Find where the given text appears and provide that cell's center as (X, Y) coordinate. 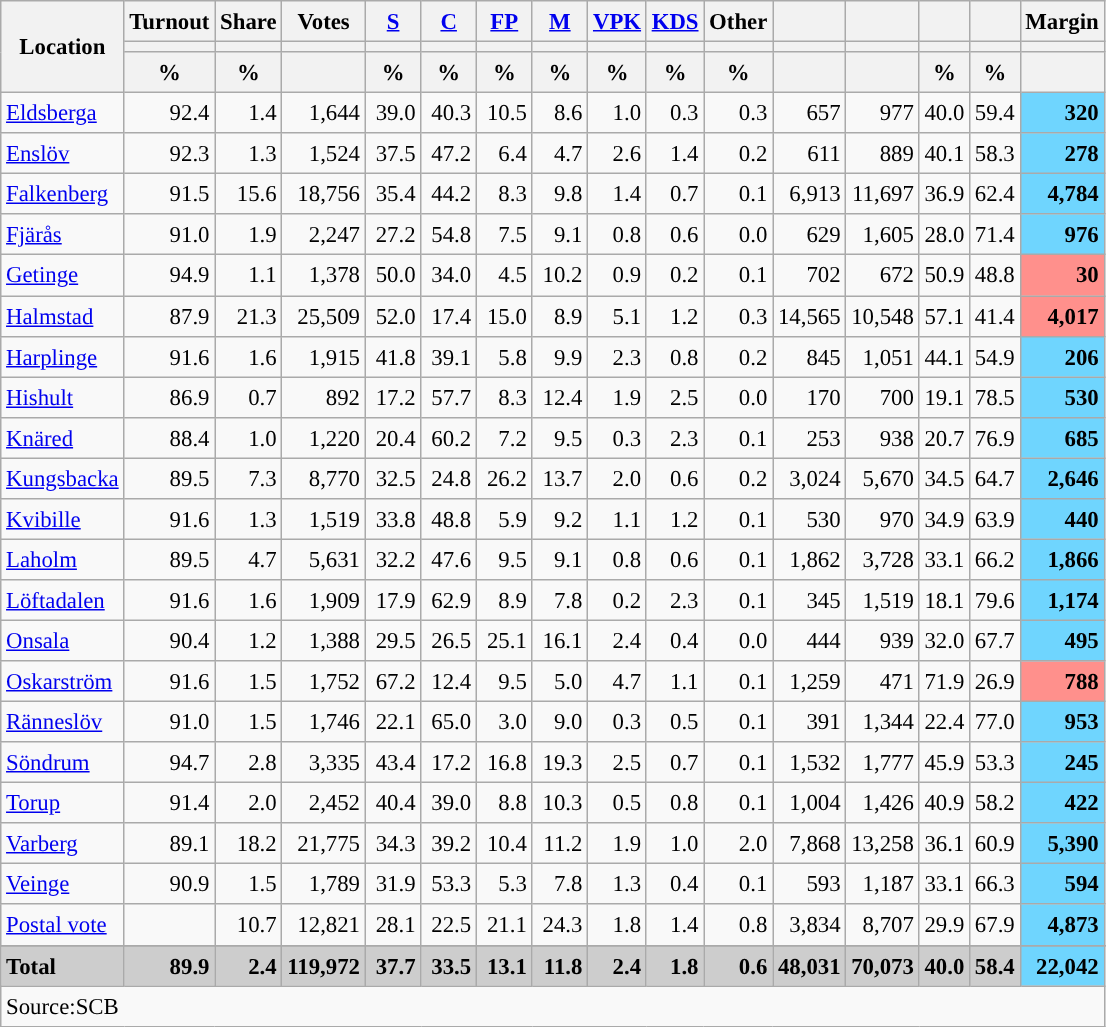
Halmstad (62, 316)
29.9 (944, 926)
Getinge (62, 276)
25.1 (504, 640)
22.1 (393, 722)
30 (1062, 276)
1,524 (324, 154)
Other (738, 22)
13.1 (504, 966)
48,031 (810, 966)
10.3 (560, 804)
970 (882, 520)
3.0 (504, 722)
1,777 (882, 762)
7,868 (810, 844)
1,915 (324, 356)
8.8 (504, 804)
8,770 (324, 478)
58.3 (995, 154)
86.9 (170, 398)
58.2 (995, 804)
611 (810, 154)
976 (1062, 234)
657 (810, 114)
34.0 (449, 276)
79.6 (995, 600)
170 (810, 398)
5,390 (1062, 844)
Laholm (62, 560)
1,051 (882, 356)
1,752 (324, 682)
18.2 (248, 844)
71.4 (995, 234)
34.5 (944, 478)
88.4 (170, 438)
1,344 (882, 722)
70,073 (882, 966)
6,913 (810, 194)
702 (810, 276)
21.1 (504, 926)
5,631 (324, 560)
20.4 (393, 438)
Turnout (170, 22)
Eldsberga (62, 114)
12,821 (324, 926)
14,565 (810, 316)
32.0 (944, 640)
938 (882, 438)
40.4 (393, 804)
593 (810, 884)
1,426 (882, 804)
Knäred (62, 438)
1,174 (1062, 600)
71.9 (944, 682)
Torup (62, 804)
76.9 (995, 438)
60.2 (449, 438)
41.8 (393, 356)
32.5 (393, 478)
1,378 (324, 276)
17.9 (393, 600)
Votes (324, 22)
1,862 (810, 560)
245 (1062, 762)
FP (504, 22)
Enslöv (62, 154)
939 (882, 640)
91.4 (170, 804)
Share (248, 22)
4,017 (1062, 316)
41.4 (995, 316)
1,644 (324, 114)
64.7 (995, 478)
8.6 (560, 114)
1,909 (324, 600)
26.5 (449, 640)
119,972 (324, 966)
8,707 (882, 926)
10,548 (882, 316)
62.9 (449, 600)
5.8 (504, 356)
44.1 (944, 356)
788 (1062, 682)
45.9 (944, 762)
2.6 (618, 154)
58.4 (995, 966)
54.8 (449, 234)
977 (882, 114)
11,697 (882, 194)
1,605 (882, 234)
52.0 (393, 316)
66.3 (995, 884)
C (449, 22)
39.1 (449, 356)
91.5 (170, 194)
2,646 (1062, 478)
1,532 (810, 762)
40.3 (449, 114)
33.8 (393, 520)
629 (810, 234)
57.1 (944, 316)
253 (810, 438)
17.4 (449, 316)
22.4 (944, 722)
47.2 (449, 154)
Postal vote (62, 926)
44.2 (449, 194)
391 (810, 722)
77.0 (995, 722)
10.5 (504, 114)
40.1 (944, 154)
5,670 (882, 478)
10.7 (248, 926)
32.2 (393, 560)
37.7 (393, 966)
3,834 (810, 926)
685 (1062, 438)
Harplinge (62, 356)
89.1 (170, 844)
278 (1062, 154)
67.7 (995, 640)
15.0 (504, 316)
1,259 (810, 682)
90.4 (170, 640)
700 (882, 398)
50.9 (944, 276)
94.7 (170, 762)
4.5 (504, 276)
22.5 (449, 926)
471 (882, 682)
89.9 (170, 966)
Veinge (62, 884)
18.1 (944, 600)
24.3 (560, 926)
1,866 (1062, 560)
9.2 (560, 520)
26.2 (504, 478)
25,509 (324, 316)
10.4 (504, 844)
Falkenberg (62, 194)
19.1 (944, 398)
VPK (618, 22)
2.8 (248, 762)
13,258 (882, 844)
KDS (674, 22)
Total (62, 966)
34.9 (944, 520)
36.9 (944, 194)
4,873 (1062, 926)
18,756 (324, 194)
20.7 (944, 438)
43.4 (393, 762)
24.8 (449, 478)
7.5 (504, 234)
28.1 (393, 926)
5.3 (504, 884)
11.2 (560, 844)
Söndrum (62, 762)
16.1 (560, 640)
Kungsbacka (62, 478)
Source:SCB (552, 1006)
34.3 (393, 844)
1,388 (324, 640)
953 (1062, 722)
35.4 (393, 194)
9.8 (560, 194)
Onsala (62, 640)
0.9 (618, 276)
13.7 (560, 478)
59.4 (995, 114)
29.5 (393, 640)
92.4 (170, 114)
63.9 (995, 520)
54.9 (995, 356)
7.3 (248, 478)
47.6 (449, 560)
Löftadalen (62, 600)
Ränneslöv (62, 722)
1,220 (324, 438)
27.2 (393, 234)
M (560, 22)
90.9 (170, 884)
1,187 (882, 884)
37.5 (393, 154)
4,784 (1062, 194)
444 (810, 640)
28.0 (944, 234)
5.1 (618, 316)
39.2 (449, 844)
3,024 (810, 478)
40.9 (944, 804)
Fjärås (62, 234)
10.2 (560, 276)
22,042 (1062, 966)
845 (810, 356)
92.3 (170, 154)
892 (324, 398)
320 (1062, 114)
1,746 (324, 722)
19.3 (560, 762)
16.8 (504, 762)
345 (810, 600)
Location (62, 47)
1,004 (810, 804)
6.4 (504, 154)
1,789 (324, 884)
594 (1062, 884)
65.0 (449, 722)
422 (1062, 804)
5.0 (560, 682)
889 (882, 154)
15.6 (248, 194)
67.9 (995, 926)
87.9 (170, 316)
50.0 (393, 276)
66.2 (995, 560)
S (393, 22)
60.9 (995, 844)
672 (882, 276)
21.3 (248, 316)
7.2 (504, 438)
62.4 (995, 194)
2,247 (324, 234)
Margin (1062, 22)
57.7 (449, 398)
Varberg (62, 844)
78.5 (995, 398)
9.9 (560, 356)
67.2 (393, 682)
3,335 (324, 762)
21,775 (324, 844)
36.1 (944, 844)
Kvibille (62, 520)
11.8 (560, 966)
440 (1062, 520)
Oskarström (62, 682)
Hishult (62, 398)
5.9 (504, 520)
495 (1062, 640)
3,728 (882, 560)
26.9 (995, 682)
31.9 (393, 884)
94.9 (170, 276)
206 (1062, 356)
33.5 (449, 966)
2,452 (324, 804)
9.0 (560, 722)
